Return the (X, Y) coordinate for the center point of the cell that contains the specified text.  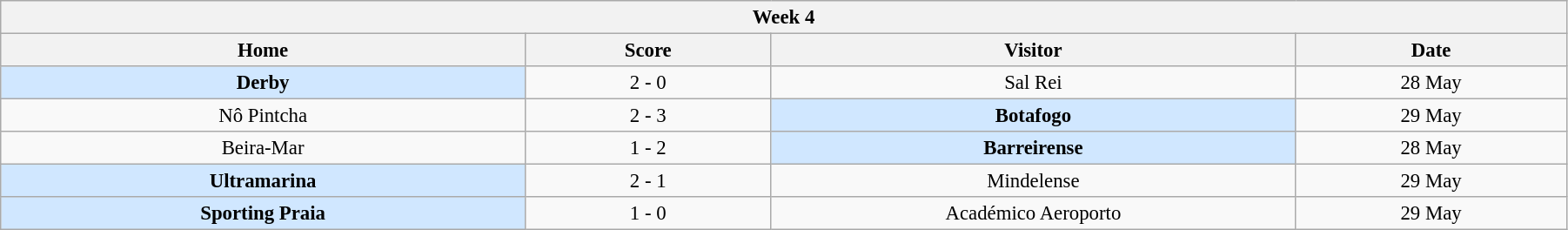
Date (1431, 51)
Week 4 (784, 17)
2 - 3 (647, 116)
Visitor (1034, 51)
Score (647, 51)
Barreirense (1034, 148)
1 - 2 (647, 148)
2 - 0 (647, 83)
Beira-Mar (263, 148)
Académico Aeroporto (1034, 213)
Mindelense (1034, 181)
2 - 1 (647, 181)
Nô Pintcha (263, 116)
Botafogo (1034, 116)
Sal Rei (1034, 83)
Ultramarina (263, 181)
Sporting Praia (263, 213)
1 - 0 (647, 213)
Derby (263, 83)
Home (263, 51)
